Capture the cell that displays the provided text and extract its (X, Y) central coordinate. 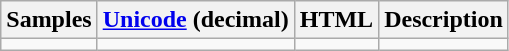
HTML (336, 20)
Description (444, 20)
Unicode (decimal) (196, 20)
Samples (49, 20)
